Provide the (x, y) coordinate of the cell's center where the given text is located.  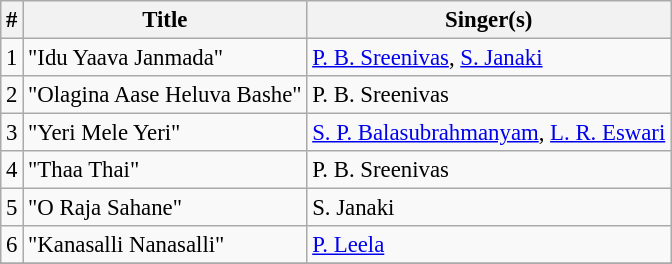
# (12, 20)
"O Raja Sahane" (165, 208)
"Idu Yaava Janmada" (165, 58)
1 (12, 58)
4 (12, 170)
2 (12, 95)
"Yeri Mele Yeri" (165, 133)
Title (165, 20)
"Thaa Thai" (165, 170)
"Kanasalli Nanasalli" (165, 245)
5 (12, 208)
S. Janaki (489, 208)
3 (12, 133)
P. Leela (489, 245)
S. P. Balasubrahmanyam, L. R. Eswari (489, 133)
Singer(s) (489, 20)
P. B. Sreenivas, S. Janaki (489, 58)
6 (12, 245)
"Olagina Aase Heluva Bashe" (165, 95)
